Identify which cell holds the provided text, then report its [x, y] central coordinate. 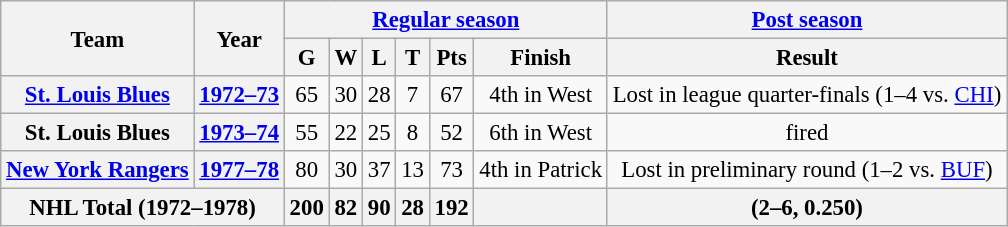
67 [452, 95]
6th in West [540, 133]
Pts [452, 58]
fired [806, 133]
W [346, 58]
200 [306, 208]
Lost in league quarter-finals (1–4 vs. CHI) [806, 95]
52 [452, 133]
Finish [540, 58]
1972–73 [239, 95]
New York Rangers [98, 170]
192 [452, 208]
7 [412, 95]
80 [306, 170]
90 [378, 208]
37 [378, 170]
Team [98, 38]
8 [412, 133]
NHL Total (1972–1978) [143, 208]
22 [346, 133]
25 [378, 133]
G [306, 58]
4th in West [540, 95]
4th in Patrick [540, 170]
82 [346, 208]
Result [806, 58]
T [412, 58]
Year [239, 38]
1973–74 [239, 133]
55 [306, 133]
(2–6, 0.250) [806, 208]
Regular season [446, 20]
13 [412, 170]
73 [452, 170]
65 [306, 95]
Lost in preliminary round (1–2 vs. BUF) [806, 170]
L [378, 58]
1977–78 [239, 170]
Post season [806, 20]
